Return the [X, Y] coordinate for the center point of the cell that contains the specified text.  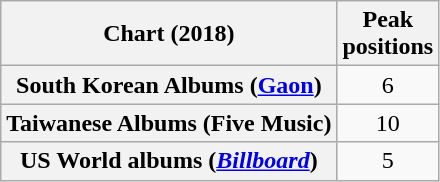
Peakpositions [388, 34]
Chart (2018) [169, 34]
5 [388, 161]
South Korean Albums (Gaon) [169, 85]
10 [388, 123]
Taiwanese Albums (Five Music) [169, 123]
6 [388, 85]
US World albums (Billboard) [169, 161]
